Detect which cell encompasses the target text, then output its [X, Y] center coordinate. 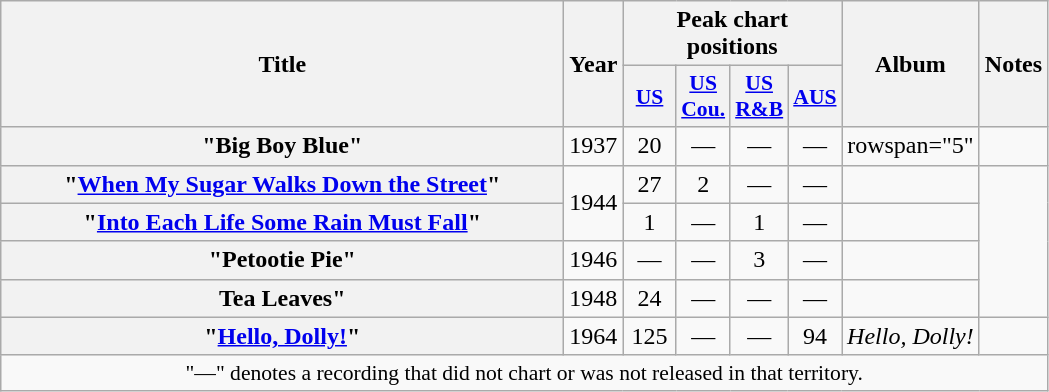
"Big Boy Blue" [282, 146]
"Petootie Pie" [282, 260]
1964 [594, 336]
Year [594, 64]
1944 [594, 203]
Tea Leaves" [282, 298]
3 [759, 260]
USCou. [703, 96]
27 [650, 184]
USR&B [759, 96]
"—" denotes a recording that did not chart or was not released in that territory. [524, 373]
Title [282, 64]
Hello, Dolly! [911, 336]
2 [703, 184]
Peak chart positions [732, 34]
rowspan="5" [911, 146]
20 [650, 146]
Notes [1013, 64]
AUS [814, 96]
94 [814, 336]
1937 [594, 146]
1948 [594, 298]
24 [650, 298]
US [650, 96]
Album [911, 64]
125 [650, 336]
1946 [594, 260]
"Into Each Life Some Rain Must Fall" [282, 222]
"When My Sugar Walks Down the Street" [282, 184]
"Hello, Dolly!" [282, 336]
